Provide the [x, y] coordinate of the cell's center where the given text is located.  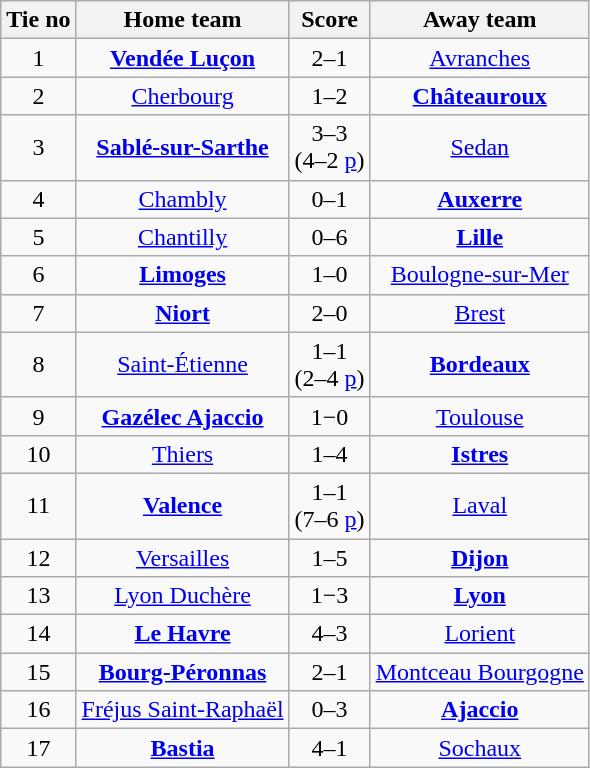
Lyon [480, 596]
4–3 [330, 634]
17 [38, 748]
Toulouse [480, 416]
Sedan [480, 148]
Tie no [38, 20]
9 [38, 416]
15 [38, 672]
Brest [480, 313]
Bordeaux [480, 364]
Valence [182, 506]
2 [38, 96]
Bourg-Péronnas [182, 672]
Score [330, 20]
Limoges [182, 275]
Saint-Étienne [182, 364]
1–2 [330, 96]
3 [38, 148]
1–1 (7–6 p) [330, 506]
0–6 [330, 237]
Auxerre [480, 199]
16 [38, 710]
Laval [480, 506]
Home team [182, 20]
Ajaccio [480, 710]
11 [38, 506]
Dijon [480, 557]
0–1 [330, 199]
1–4 [330, 454]
8 [38, 364]
4–1 [330, 748]
Chantilly [182, 237]
1–0 [330, 275]
12 [38, 557]
Away team [480, 20]
Versailles [182, 557]
13 [38, 596]
Gazélec Ajaccio [182, 416]
1–1 (2–4 p) [330, 364]
Istres [480, 454]
Vendée Luçon [182, 58]
Montceau Bourgogne [480, 672]
3–3 (4–2 p) [330, 148]
14 [38, 634]
7 [38, 313]
Sablé-sur-Sarthe [182, 148]
1 [38, 58]
1−3 [330, 596]
Lyon Duchère [182, 596]
Lille [480, 237]
1−0 [330, 416]
Le Havre [182, 634]
Thiers [182, 454]
Bastia [182, 748]
Châteauroux [480, 96]
1–5 [330, 557]
Sochaux [480, 748]
Cherbourg [182, 96]
Chambly [182, 199]
2–0 [330, 313]
Avranches [480, 58]
0–3 [330, 710]
4 [38, 199]
10 [38, 454]
Boulogne-sur-Mer [480, 275]
5 [38, 237]
6 [38, 275]
Lorient [480, 634]
Fréjus Saint-Raphaël [182, 710]
Niort [182, 313]
